Output the [x, y] coordinate of the center of the cell containing the given text.  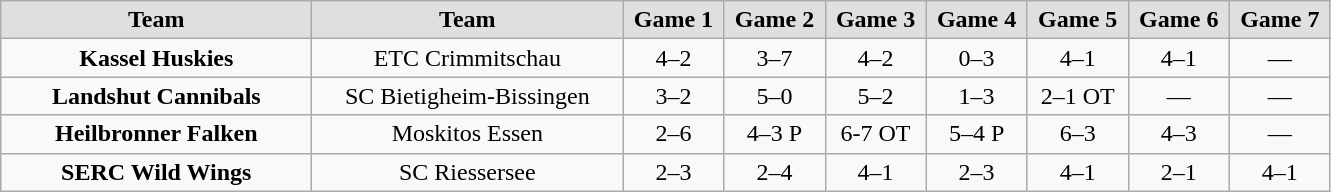
Game 7 [1280, 20]
2–4 [774, 172]
1–3 [976, 96]
2–1 OT [1078, 96]
2–1 [1178, 172]
Game 5 [1078, 20]
6-7 OT [876, 134]
Moskitos Essen [468, 134]
Kassel Huskies [156, 58]
2–6 [674, 134]
Heilbronner Falken [156, 134]
0–3 [976, 58]
3–7 [774, 58]
Game 4 [976, 20]
Game 2 [774, 20]
SC Bietigheim-Bissingen [468, 96]
Landshut Cannibals [156, 96]
Game 6 [1178, 20]
ETC Crimmitschau [468, 58]
Game 3 [876, 20]
SC Riessersee [468, 172]
5–0 [774, 96]
Game 1 [674, 20]
SERC Wild Wings [156, 172]
4–3 [1178, 134]
6–3 [1078, 134]
5–2 [876, 96]
4–3 P [774, 134]
5–4 P [976, 134]
3–2 [674, 96]
